Output the (X, Y) coordinate of the center of the cell containing the given text.  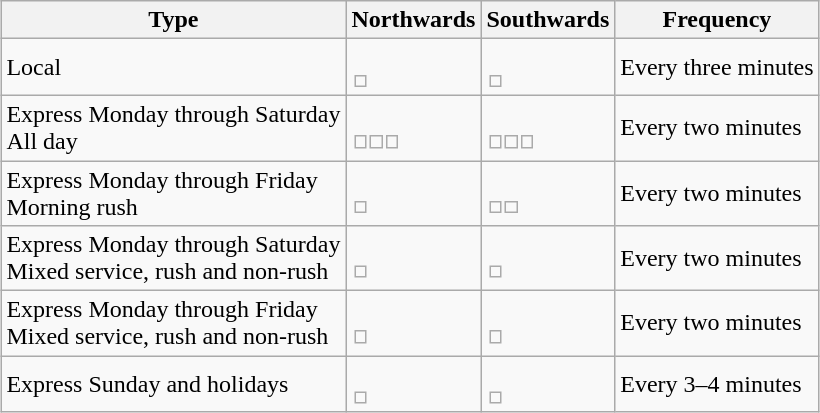
Express Monday through FridayMixed service, rush and non-rush (174, 324)
Type (174, 20)
Express Monday through SaturdayAll day (174, 128)
Frequency (717, 20)
Every 3–4 minutes (717, 384)
Local (174, 68)
Express Monday through SaturdayMixed service, rush and non-rush (174, 258)
Every three minutes (717, 68)
Express Monday through FridayMorning rush (174, 192)
Southwards (548, 20)
Northwards (414, 20)
Express Sunday and holidays (174, 384)
